Provide the (x, y) coordinate of the cell's center where the given text is located.  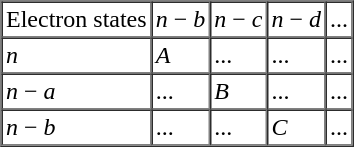
A (180, 56)
B (238, 92)
n − a (77, 92)
n (77, 56)
Electron states (77, 20)
n − c (238, 20)
n − d (296, 20)
C (296, 128)
